From the cell containing the given text, extract its center point as (x, y) coordinate. 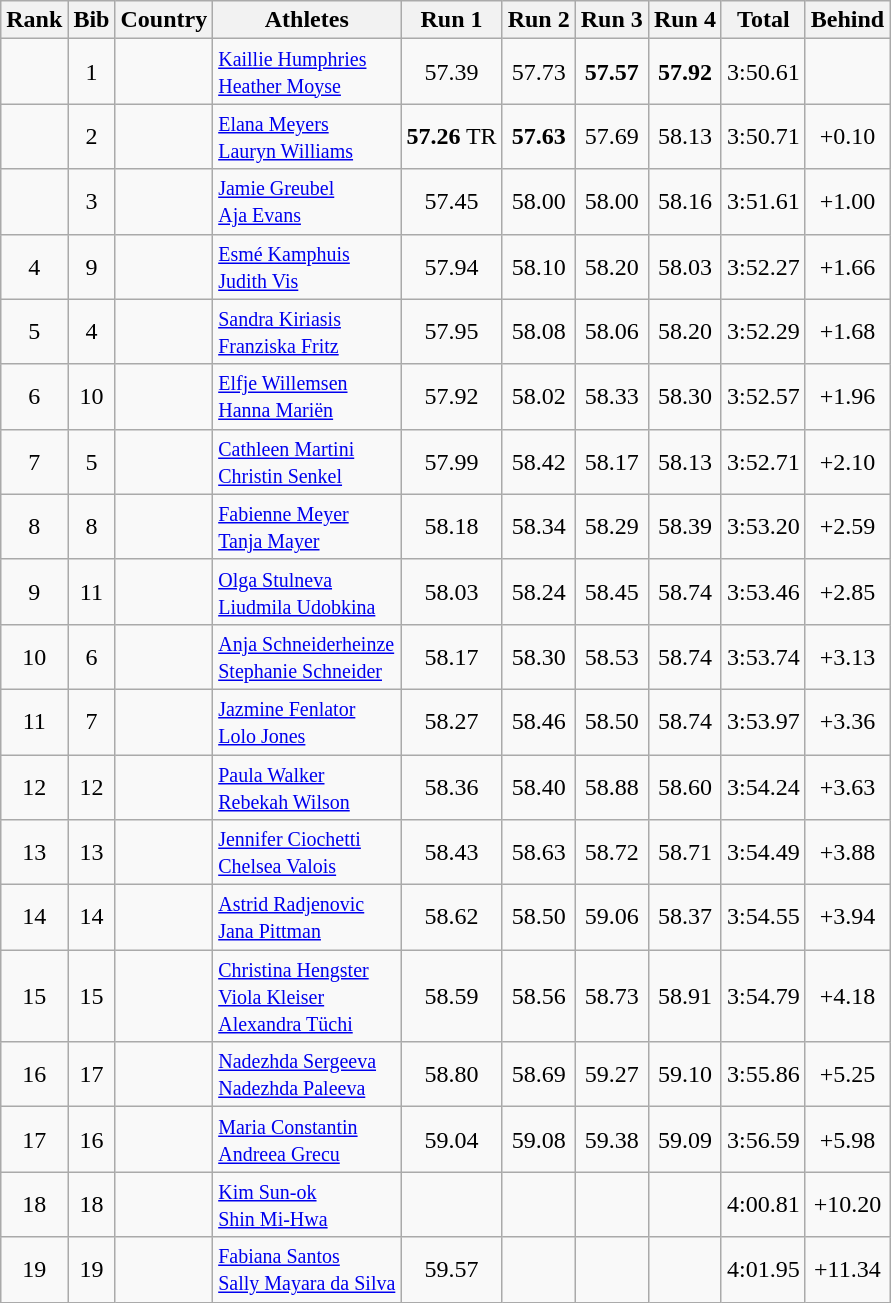
3 (92, 202)
58.63 (538, 852)
Jamie Greubel Aja Evans (307, 202)
Jennifer Ciochetti Chelsea Valois (307, 852)
3:55.86 (763, 1074)
58.34 (538, 526)
Athletes (307, 20)
+5.25 (847, 1074)
Run 4 (684, 20)
58.08 (538, 332)
3:53.46 (763, 592)
Fabiana Santos Sally Mayara da Silva (307, 1270)
Astrid Radjenovic Jana Pittman (307, 918)
3:52.29 (763, 332)
59.08 (538, 1140)
58.40 (538, 786)
58.91 (684, 996)
58.02 (538, 396)
3:52.71 (763, 462)
59.57 (452, 1270)
58.69 (538, 1074)
2 (92, 136)
Esmé Kamphuis Judith Vis (307, 266)
4:01.95 (763, 1270)
58.16 (684, 202)
58.33 (612, 396)
57.73 (538, 72)
57.94 (452, 266)
Run 1 (452, 20)
Elana Meyers Lauryn Williams (307, 136)
3:54.55 (763, 918)
3:50.61 (763, 72)
4:00.81 (763, 1204)
58.43 (452, 852)
+3.63 (847, 786)
+3.13 (847, 656)
57.99 (452, 462)
58.56 (538, 996)
58.59 (452, 996)
+3.88 (847, 852)
58.46 (538, 722)
58.29 (612, 526)
59.27 (612, 1074)
+4.18 (847, 996)
59.09 (684, 1140)
+0.10 (847, 136)
+10.20 (847, 1204)
3:53.20 (763, 526)
Christina Hengster Viola Kleiser Alexandra Tüchi (307, 996)
58.72 (612, 852)
3:52.57 (763, 396)
57.63 (538, 136)
Maria Constantin Andreea Grecu (307, 1140)
58.37 (684, 918)
58.18 (452, 526)
+1.96 (847, 396)
57.69 (612, 136)
59.06 (612, 918)
3:54.24 (763, 786)
Jazmine Fenlator Lolo Jones (307, 722)
57.57 (612, 72)
3:53.97 (763, 722)
58.42 (538, 462)
+3.94 (847, 918)
3:54.49 (763, 852)
3:51.61 (763, 202)
Olga Stulneva Liudmila Udobkina (307, 592)
+2.85 (847, 592)
+2.10 (847, 462)
58.24 (538, 592)
58.10 (538, 266)
Country (164, 20)
3:53.74 (763, 656)
58.27 (452, 722)
58.88 (612, 786)
3:50.71 (763, 136)
Kaillie Humphries Heather Moyse (307, 72)
Behind (847, 20)
Total (763, 20)
+3.36 (847, 722)
Elfje Willemsen Hanna Mariën (307, 396)
3:52.27 (763, 266)
57.26 TR (452, 136)
+5.98 (847, 1140)
57.39 (452, 72)
Anja Schneiderheinze Stephanie Schneider (307, 656)
58.36 (452, 786)
58.45 (612, 592)
+11.34 (847, 1270)
59.04 (452, 1140)
+1.66 (847, 266)
+2.59 (847, 526)
3:54.79 (763, 996)
Paula Walker Rebekah Wilson (307, 786)
+1.68 (847, 332)
58.39 (684, 526)
Fabienne Meyer Tanja Mayer (307, 526)
58.80 (452, 1074)
Nadezhda Sergeeva Nadezhda Paleeva (307, 1074)
58.62 (452, 918)
+1.00 (847, 202)
3:56.59 (763, 1140)
1 (92, 72)
58.06 (612, 332)
58.60 (684, 786)
Sandra Kiriasis Franziska Fritz (307, 332)
Run 2 (538, 20)
Kim Sun-ok Shin Mi-Hwa (307, 1204)
57.95 (452, 332)
Run 3 (612, 20)
58.53 (612, 656)
Rank (34, 20)
Bib (92, 20)
58.71 (684, 852)
58.73 (612, 996)
Cathleen Martini Christin Senkel (307, 462)
59.10 (684, 1074)
59.38 (612, 1140)
57.45 (452, 202)
